Return [x, y] of the center of cell containing provided text 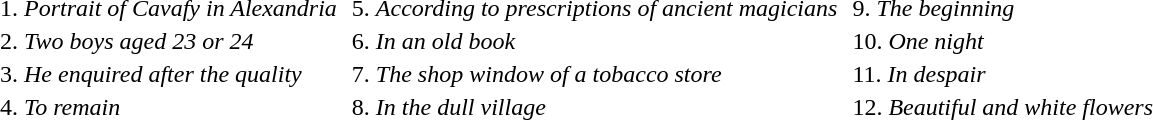
7. The shop window of a tobacco store [594, 75]
6. In an old book [594, 41]
